From the cell containing the given text, extract its center point as [x, y] coordinate. 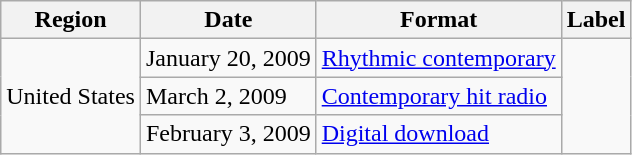
Format [438, 20]
Contemporary hit radio [438, 96]
March 2, 2009 [228, 96]
Rhythmic contemporary [438, 58]
January 20, 2009 [228, 58]
Region [71, 20]
United States [71, 96]
February 3, 2009 [228, 134]
Digital download [438, 134]
Label [596, 20]
Date [228, 20]
